Pinpoint the cell where the given text exists, returning its (x, y) midpoint coordinate. 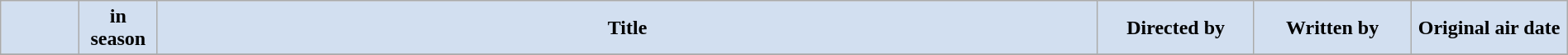
Title (627, 28)
Written by (1331, 28)
in season (117, 28)
Original air date (1489, 28)
Directed by (1176, 28)
